Output the [X, Y] coordinate of the center of the cell containing the given text.  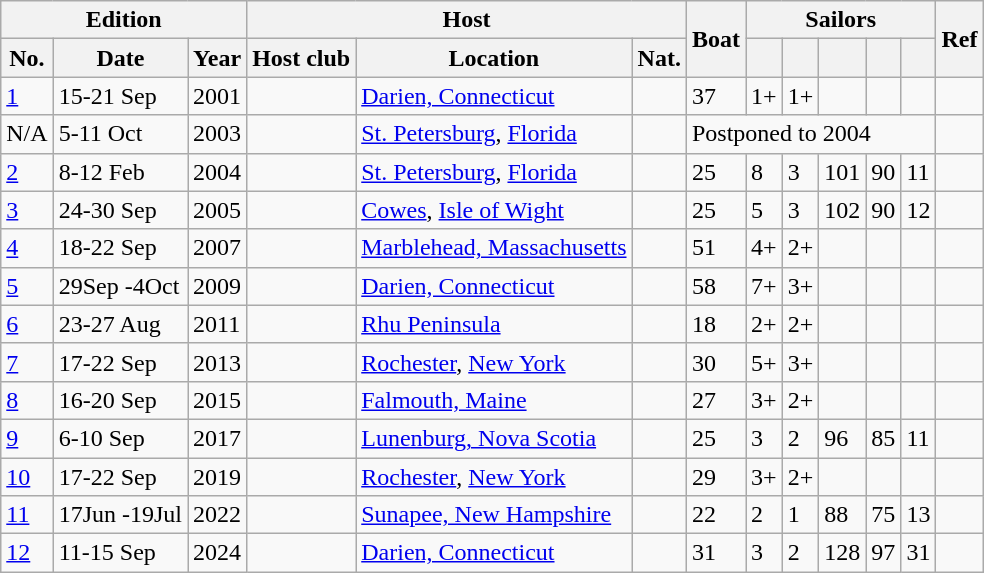
22 [716, 515]
2007 [218, 248]
101 [842, 172]
15-21 Sep [120, 96]
128 [842, 553]
2001 [218, 96]
Boat [716, 39]
2009 [218, 286]
30 [716, 362]
Date [120, 58]
51 [716, 248]
Edition [124, 20]
Marblehead, Massachusetts [494, 248]
29 [716, 477]
2017 [218, 438]
2003 [218, 134]
Host [467, 20]
Year [218, 58]
2005 [218, 210]
7+ [764, 286]
88 [842, 515]
4 [27, 248]
Sunapee, New Hampshire [494, 515]
5+ [764, 362]
102 [842, 210]
2015 [218, 400]
17Jun -19Jul [120, 515]
Location [494, 58]
75 [884, 515]
Postponed to 2004 [810, 134]
Nat. [659, 58]
27 [716, 400]
11-15 Sep [120, 553]
2022 [218, 515]
N/A [27, 134]
Sailors [841, 20]
8-12 Feb [120, 172]
37 [716, 96]
2004 [218, 172]
2024 [218, 553]
16-20 Sep [120, 400]
2011 [218, 324]
7 [27, 362]
4+ [764, 248]
2019 [218, 477]
24-30 Sep [120, 210]
10 [27, 477]
No. [27, 58]
9 [27, 438]
13 [918, 515]
Falmouth, Maine [494, 400]
58 [716, 286]
18-22 Sep [120, 248]
Host club [302, 58]
85 [884, 438]
Lunenburg, Nova Scotia [494, 438]
6-10 Sep [120, 438]
97 [884, 553]
5-11 Oct [120, 134]
Rhu Peninsula [494, 324]
23-27 Aug [120, 324]
2013 [218, 362]
96 [842, 438]
Cowes, Isle of Wight [494, 210]
6 [27, 324]
18 [716, 324]
29Sep -4Oct [120, 286]
Ref [960, 39]
